Locate the cell with the specified text and output its [X, Y] center coordinate. 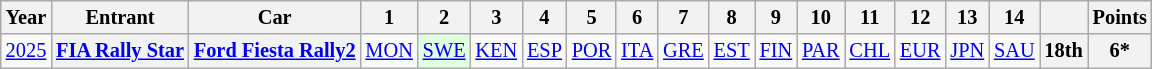
PAR [820, 51]
Points [1120, 17]
9 [776, 17]
KEN [496, 51]
Year [26, 17]
Car [275, 17]
ITA [637, 51]
3 [496, 17]
POR [592, 51]
2 [444, 17]
2025 [26, 51]
7 [683, 17]
Ford Fiesta Rally2 [275, 51]
FIA Rally Star [120, 51]
EST [732, 51]
8 [732, 17]
JPN [967, 51]
EUR [920, 51]
MON [388, 51]
SAU [1014, 51]
11 [870, 17]
6 [637, 17]
4 [544, 17]
13 [967, 17]
18th [1064, 51]
10 [820, 17]
CHL [870, 51]
1 [388, 17]
14 [1014, 17]
GRE [683, 51]
5 [592, 17]
FIN [776, 51]
12 [920, 17]
Entrant [120, 17]
SWE [444, 51]
ESP [544, 51]
6* [1120, 51]
